Search for the cell housing the specified text and yield its [X, Y] center coordinate. 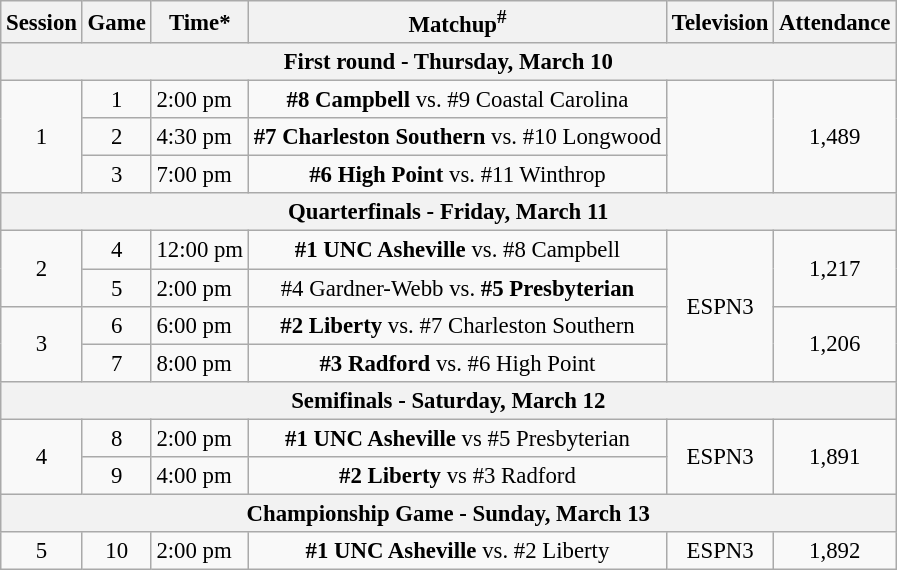
4:30 pm [200, 137]
#1 UNC Asheville vs #5 Presbyterian [457, 438]
8 [116, 438]
#8 Campbell vs. #9 Coastal Carolina [457, 100]
6 [116, 325]
12:00 pm [200, 250]
7 [116, 363]
1,892 [835, 551]
9 [116, 476]
Semifinals - Saturday, March 12 [448, 400]
Game [116, 22]
Championship Game - Sunday, March 13 [448, 513]
10 [116, 551]
#6 High Point vs. #11 Winthrop [457, 175]
1,217 [835, 268]
1,489 [835, 138]
1,891 [835, 456]
4:00 pm [200, 476]
#1 UNC Asheville vs. #2 Liberty [457, 551]
Session [42, 22]
Television [720, 22]
Attendance [835, 22]
First round - Thursday, March 10 [448, 62]
#3 Radford vs. #6 High Point [457, 363]
#2 Liberty vs #3 Radford [457, 476]
1,206 [835, 344]
#2 Liberty vs. #7 Charleston Southern [457, 325]
7:00 pm [200, 175]
#7 Charleston Southern vs. #10 Longwood [457, 137]
Matchup# [457, 22]
6:00 pm [200, 325]
Quarterfinals - Friday, March 11 [448, 213]
Time* [200, 22]
#4 Gardner-Webb vs. #5 Presbyterian [457, 288]
8:00 pm [200, 363]
#1 UNC Asheville vs. #8 Campbell [457, 250]
